Pinpoint the cell where the given text exists, returning its (X, Y) midpoint coordinate. 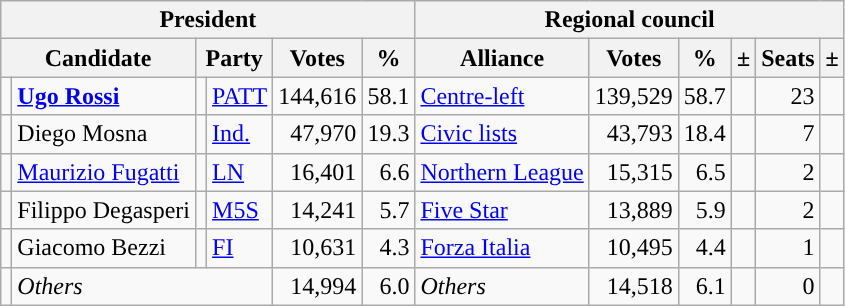
Ugo Rossi (104, 96)
47,970 (318, 134)
Civic lists (502, 134)
Diego Mosna (104, 134)
144,616 (318, 96)
58.1 (388, 96)
Filippo Degasperi (104, 210)
M5S (240, 210)
7 (788, 134)
19.3 (388, 134)
6.6 (388, 172)
FI (240, 248)
Five Star (502, 210)
6.0 (388, 286)
43,793 (634, 134)
10,495 (634, 248)
Giacomo Bezzi (104, 248)
14,241 (318, 210)
5.9 (704, 210)
13,889 (634, 210)
6.1 (704, 286)
Maurizio Fugatti (104, 172)
Centre-left (502, 96)
PATT (240, 96)
Regional council (630, 20)
23 (788, 96)
President (208, 20)
0 (788, 286)
4.4 (704, 248)
5.7 (388, 210)
139,529 (634, 96)
6.5 (704, 172)
Party (234, 58)
Forza Italia (502, 248)
10,631 (318, 248)
Seats (788, 58)
LN (240, 172)
Alliance (502, 58)
15,315 (634, 172)
Northern League (502, 172)
14,994 (318, 286)
Candidate (98, 58)
58.7 (704, 96)
14,518 (634, 286)
Ind. (240, 134)
18.4 (704, 134)
4.3 (388, 248)
16,401 (318, 172)
1 (788, 248)
